Pinpoint the cell where the given text exists, returning its (x, y) midpoint coordinate. 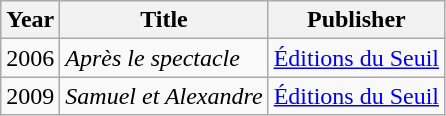
Samuel et Alexandre (164, 96)
Après le spectacle (164, 58)
Publisher (356, 20)
Year (30, 20)
Title (164, 20)
2006 (30, 58)
2009 (30, 96)
